Identify which cell holds the provided text, then report its (x, y) central coordinate. 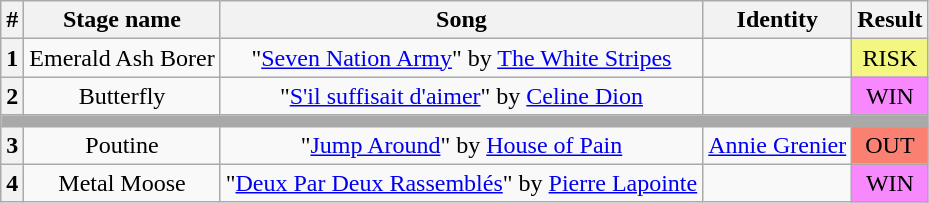
4 (12, 183)
Identity (778, 20)
Annie Grenier (778, 145)
Song (462, 20)
"Deux Par Deux Rassemblés" by Pierre Lapointe (462, 183)
Stage name (122, 20)
1 (12, 58)
Emerald Ash Borer (122, 58)
3 (12, 145)
"S'il suffisait d'aimer" by Celine Dion (462, 96)
OUT (890, 145)
2 (12, 96)
"Seven Nation Army" by The White Stripes (462, 58)
Butterfly (122, 96)
# (12, 20)
Poutine (122, 145)
RISK (890, 58)
"Jump Around" by House of Pain (462, 145)
Metal Moose (122, 183)
Result (890, 20)
